Pinpoint the cell where the given text exists, returning its (x, y) midpoint coordinate. 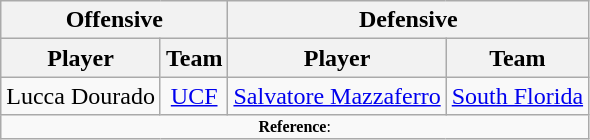
Lucca Dourado (81, 96)
Reference: (295, 127)
Salvatore Mazzaferro (337, 96)
Defensive (408, 20)
South Florida (517, 96)
UCF (194, 96)
Offensive (114, 20)
